Provide the (x, y) coordinate of the cell's center where the given text is located.  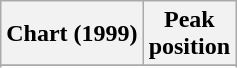
Chart (1999) (72, 34)
Peakposition (189, 34)
